Capture the cell that displays the provided text and extract its (X, Y) central coordinate. 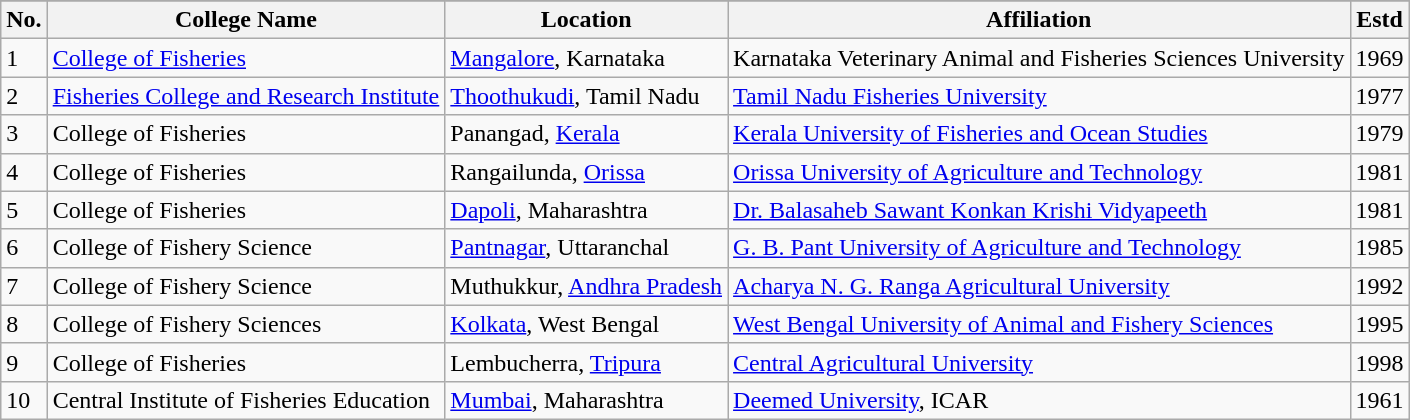
College Name (246, 20)
West Bengal University of Animal and Fishery Sciences (1039, 324)
1992 (1380, 286)
8 (24, 324)
9 (24, 362)
Muthukkur, Andhra Pradesh (586, 286)
1 (24, 58)
1961 (1380, 400)
1969 (1380, 58)
Panangad, Kerala (586, 134)
1977 (1380, 96)
Mangalore, Karnataka (586, 58)
G. B. Pant University of Agriculture and Technology (1039, 248)
Deemed University, ICAR (1039, 400)
Acharya N. G. Ranga Agricultural University (1039, 286)
Thoothukudi, Tamil Nadu (586, 96)
Lembucherra, Tripura (586, 362)
7 (24, 286)
Karnataka Veterinary Animal and Fisheries Sciences University (1039, 58)
Kerala University of Fisheries and Ocean Studies (1039, 134)
Dr. Balasaheb Sawant Konkan Krishi Vidyapeeth (1039, 210)
College of Fishery Sciences (246, 324)
Kolkata, West Bengal (586, 324)
Dapoli, Maharashtra (586, 210)
3 (24, 134)
No. (24, 20)
1995 (1380, 324)
Location (586, 20)
1998 (1380, 362)
5 (24, 210)
6 (24, 248)
Central Agricultural University (1039, 362)
1985 (1380, 248)
Central Institute of Fisheries Education (246, 400)
Rangailunda, Orissa (586, 172)
1979 (1380, 134)
2 (24, 96)
Tamil Nadu Fisheries University (1039, 96)
Pantnagar, Uttaranchal (586, 248)
Estd (1380, 20)
Mumbai, Maharashtra (586, 400)
Orissa University of Agriculture and Technology (1039, 172)
10 (24, 400)
Fisheries College and Research Institute (246, 96)
4 (24, 172)
Affiliation (1039, 20)
